For the text-containing cell, return its midpoint in [X, Y] coordinate format. 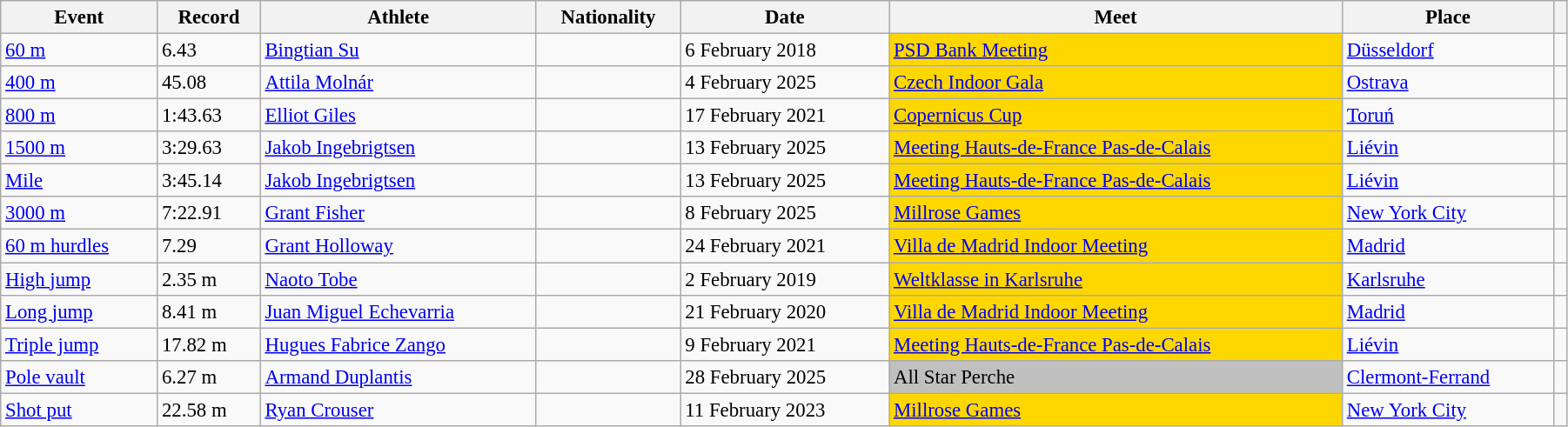
1:43.63 [209, 116]
Athlete [399, 17]
60 m [79, 50]
4 February 2025 [785, 83]
Shot put [79, 410]
Place [1448, 17]
21 February 2020 [785, 311]
Event [79, 17]
Naoto Tobe [399, 279]
Grant Holloway [399, 246]
Attila Molnár [399, 83]
Czech Indoor Gala [1116, 83]
Armand Duplantis [399, 377]
All Star Perche [1116, 377]
Date [785, 17]
Grant Fisher [399, 213]
Meet [1116, 17]
24 February 2021 [785, 246]
Mile [79, 181]
400 m [79, 83]
PSD Bank Meeting [1116, 50]
3:29.63 [209, 148]
Ryan Crouser [399, 410]
High jump [79, 279]
28 February 2025 [785, 377]
17.82 m [209, 344]
6.43 [209, 50]
Juan Miguel Echevarria [399, 311]
Karlsruhe [1448, 279]
Hugues Fabrice Zango [399, 344]
Weltklasse in Karlsruhe [1116, 279]
Toruń [1448, 116]
8 February 2025 [785, 213]
2.35 m [209, 279]
6 February 2018 [785, 50]
7.29 [209, 246]
Long jump [79, 311]
Pole vault [79, 377]
7:22.91 [209, 213]
17 February 2021 [785, 116]
1500 m [79, 148]
3:45.14 [209, 181]
8.41 m [209, 311]
Düsseldorf [1448, 50]
2 February 2019 [785, 279]
6.27 m [209, 377]
11 February 2023 [785, 410]
Nationality [608, 17]
9 February 2021 [785, 344]
60 m hurdles [79, 246]
22.58 m [209, 410]
Ostrava [1448, 83]
Copernicus Cup [1116, 116]
3000 m [79, 213]
Bingtian Su [399, 50]
45.08 [209, 83]
800 m [79, 116]
Record [209, 17]
Clermont-Ferrand [1448, 377]
Elliot Giles [399, 116]
Triple jump [79, 344]
